Return the [x, y] coordinate for the center point of the cell that contains the specified text.  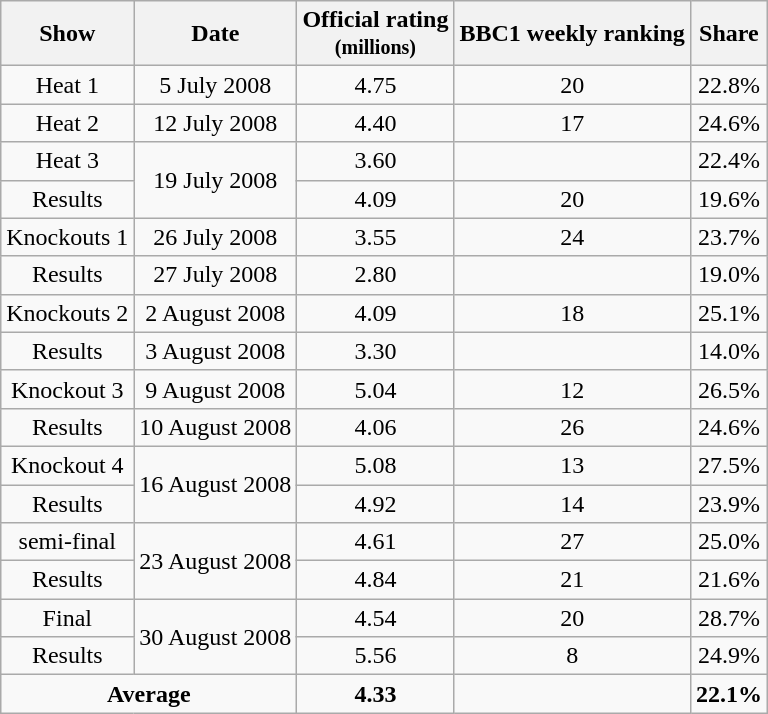
22.1% [728, 694]
27 July 2008 [216, 275]
3.60 [376, 161]
5 July 2008 [216, 85]
Knockouts 1 [68, 237]
Knockout 4 [68, 465]
28.7% [728, 618]
22.4% [728, 161]
4.75 [376, 85]
9 August 2008 [216, 389]
3.55 [376, 237]
23 August 2008 [216, 561]
21.6% [728, 580]
10 August 2008 [216, 427]
13 [572, 465]
24 [572, 237]
Share [728, 34]
BBC1 weekly ranking [572, 34]
Heat 1 [68, 85]
2.80 [376, 275]
Date [216, 34]
25.1% [728, 313]
16 August 2008 [216, 484]
19.0% [728, 275]
5.04 [376, 389]
18 [572, 313]
4.61 [376, 542]
27 [572, 542]
4.33 [376, 694]
Show [68, 34]
Knockout 3 [68, 389]
Knockouts 2 [68, 313]
8 [572, 656]
14.0% [728, 351]
4.40 [376, 123]
12 July 2008 [216, 123]
semi-final [68, 542]
26.5% [728, 389]
25.0% [728, 542]
4.06 [376, 427]
30 August 2008 [216, 637]
23.7% [728, 237]
3.30 [376, 351]
27.5% [728, 465]
4.54 [376, 618]
14 [572, 503]
Official rating(millions) [376, 34]
26 [572, 427]
Average [149, 694]
5.56 [376, 656]
4.84 [376, 580]
24.9% [728, 656]
26 July 2008 [216, 237]
5.08 [376, 465]
Final [68, 618]
17 [572, 123]
22.8% [728, 85]
Heat 2 [68, 123]
12 [572, 389]
3 August 2008 [216, 351]
21 [572, 580]
23.9% [728, 503]
19.6% [728, 199]
Heat 3 [68, 161]
19 July 2008 [216, 180]
2 August 2008 [216, 313]
4.92 [376, 503]
